Pinpoint the cell where the given text exists, returning its [x, y] midpoint coordinate. 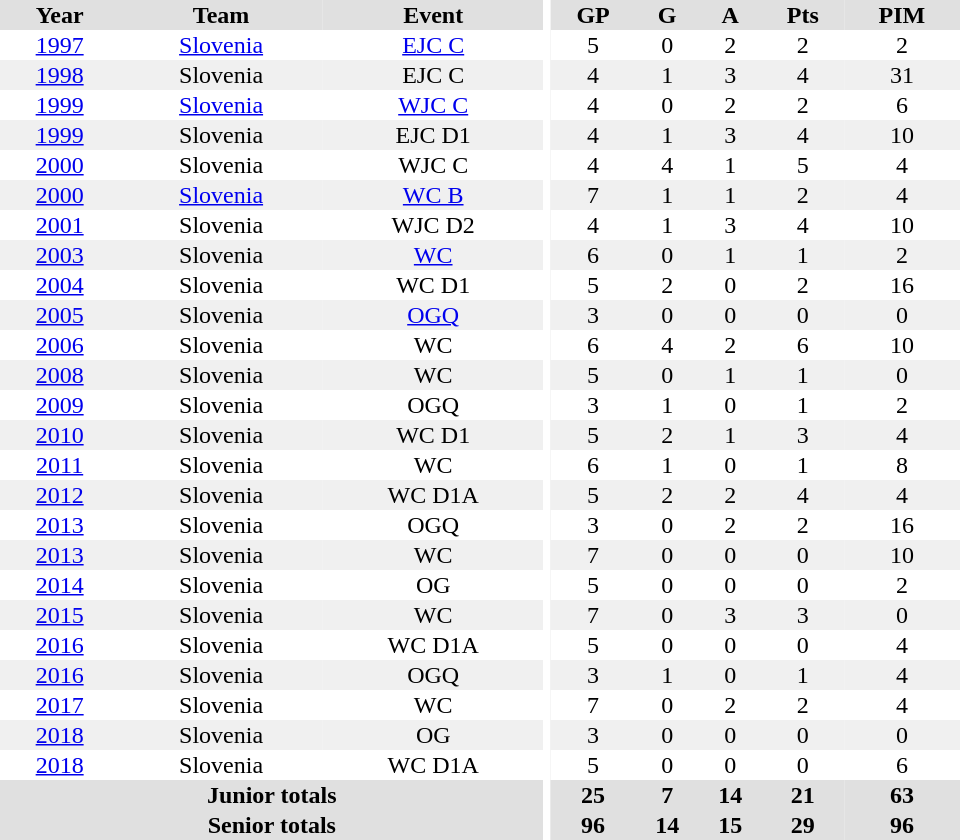
2014 [60, 585]
GP [594, 15]
WC B [434, 195]
2008 [60, 375]
Team [221, 15]
2006 [60, 345]
2004 [60, 285]
2012 [60, 495]
2003 [60, 255]
1997 [60, 45]
2001 [60, 225]
A [730, 15]
2017 [60, 705]
PIM [902, 15]
8 [902, 465]
Pts [803, 15]
2011 [60, 465]
EJC D1 [434, 135]
29 [803, 825]
Junior totals [272, 795]
Year [60, 15]
2005 [60, 315]
25 [594, 795]
Senior totals [272, 825]
2015 [60, 615]
1998 [60, 75]
15 [730, 825]
63 [902, 795]
WJC D2 [434, 225]
2009 [60, 405]
G [668, 15]
21 [803, 795]
2010 [60, 435]
31 [902, 75]
Event [434, 15]
